From the cell containing the given text, extract its center point as [X, Y] coordinate. 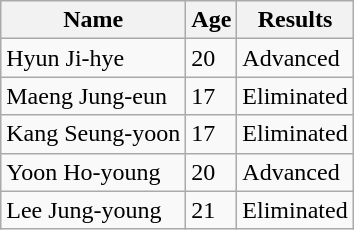
Hyun Ji-hye [94, 58]
Results [295, 20]
Lee Jung-young [94, 210]
21 [212, 210]
Kang Seung-yoon [94, 134]
Age [212, 20]
Maeng Jung-eun [94, 96]
Name [94, 20]
Yoon Ho-young [94, 172]
